Pinpoint the cell where the given text exists, returning its [x, y] midpoint coordinate. 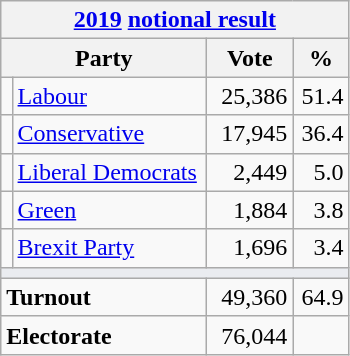
64.9 [321, 297]
3.4 [321, 248]
Turnout [104, 297]
% [321, 58]
5.0 [321, 172]
1,884 [250, 210]
Brexit Party [110, 248]
Conservative [110, 134]
25,386 [250, 96]
2,449 [250, 172]
Liberal Democrats [110, 172]
17,945 [250, 134]
49,360 [250, 297]
Party [104, 58]
2019 notional result [175, 20]
51.4 [321, 96]
76,044 [250, 335]
Vote [250, 58]
3.8 [321, 210]
Labour [110, 96]
36.4 [321, 134]
Electorate [104, 335]
Green [110, 210]
1,696 [250, 248]
